Detect which cell encompasses the target text, then output its (X, Y) center coordinate. 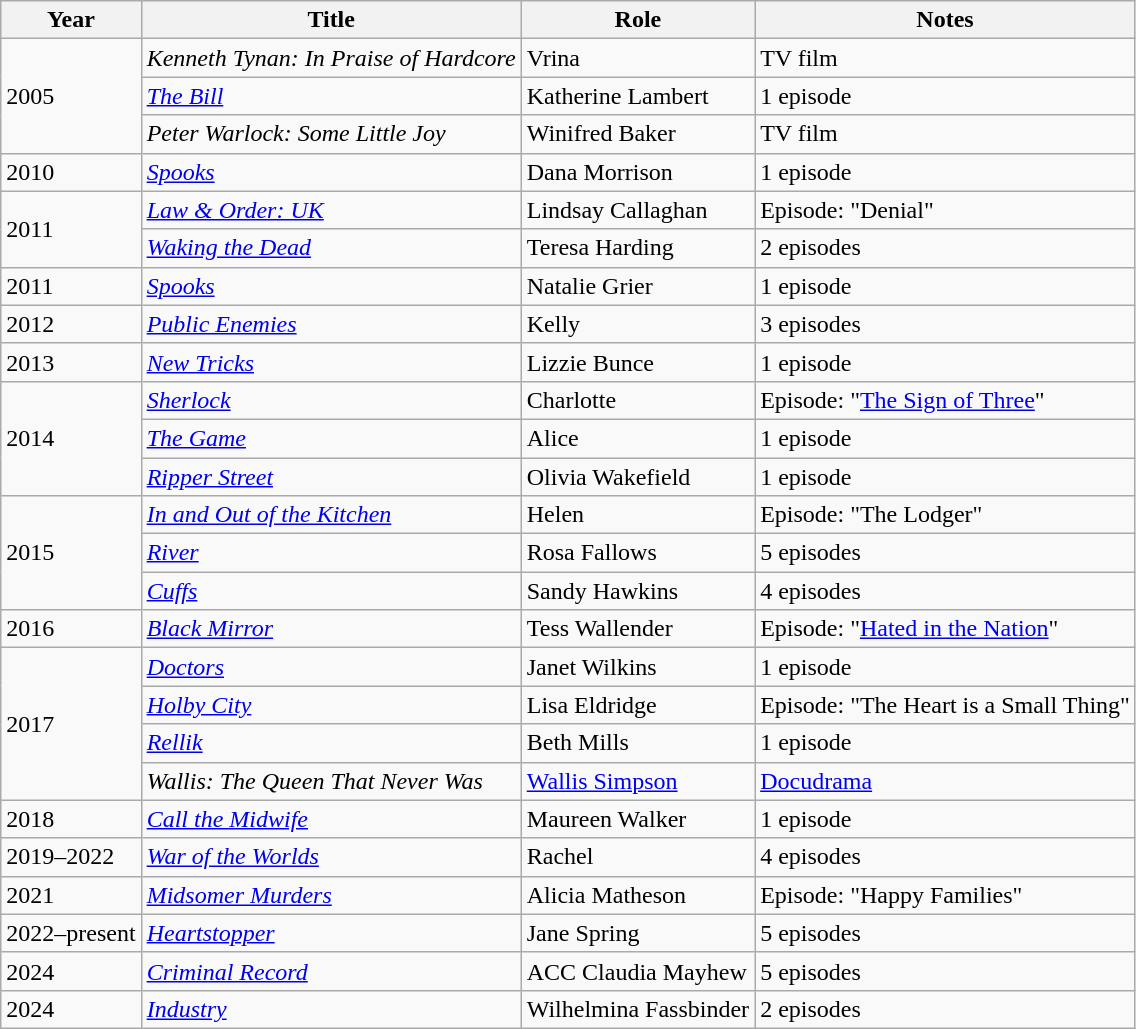
2010 (71, 172)
The Game (331, 438)
Holby City (331, 705)
Sherlock (331, 400)
Episode: "Hated in the Nation" (946, 629)
2022–present (71, 933)
Heartstopper (331, 933)
Natalie Grier (638, 286)
Law & Order: UK (331, 210)
Midsomer Murders (331, 895)
Lisa Eldridge (638, 705)
Lindsay Callaghan (638, 210)
Maureen Walker (638, 819)
Beth Mills (638, 743)
Call the Midwife (331, 819)
Episode: "The Heart is a Small Thing" (946, 705)
Charlotte (638, 400)
2013 (71, 362)
Wilhelmina Fassbinder (638, 1009)
Title (331, 20)
2005 (71, 96)
Doctors (331, 667)
2021 (71, 895)
ACC Claudia Mayhew (638, 971)
The Bill (331, 96)
Industry (331, 1009)
Kelly (638, 324)
2017 (71, 724)
Tess Wallender (638, 629)
Peter Warlock: Some Little Joy (331, 134)
Teresa Harding (638, 248)
Docudrama (946, 781)
2019–2022 (71, 857)
Episode: "Denial" (946, 210)
Black Mirror (331, 629)
Janet Wilkins (638, 667)
Alicia Matheson (638, 895)
Episode: "The Sign of Three" (946, 400)
Cuffs (331, 591)
2016 (71, 629)
Vrina (638, 58)
Year (71, 20)
Alice (638, 438)
Katherine Lambert (638, 96)
Jane Spring (638, 933)
Public Enemies (331, 324)
2018 (71, 819)
In and Out of the Kitchen (331, 515)
Episode: "Happy Families" (946, 895)
War of the Worlds (331, 857)
Winifred Baker (638, 134)
Wallis Simpson (638, 781)
Kenneth Tynan: In Praise of Hardcore (331, 58)
Ripper Street (331, 477)
2012 (71, 324)
Episode: "The Lodger" (946, 515)
Rachel (638, 857)
3 episodes (946, 324)
2014 (71, 438)
Role (638, 20)
Wallis: The Queen That Never Was (331, 781)
Waking the Dead (331, 248)
New Tricks (331, 362)
Lizzie Bunce (638, 362)
Dana Morrison (638, 172)
2015 (71, 553)
River (331, 553)
Rosa Fallows (638, 553)
Olivia Wakefield (638, 477)
Rellik (331, 743)
Notes (946, 20)
Criminal Record (331, 971)
Helen (638, 515)
Sandy Hawkins (638, 591)
